Identify which cell holds the provided text, then report its [X, Y] central coordinate. 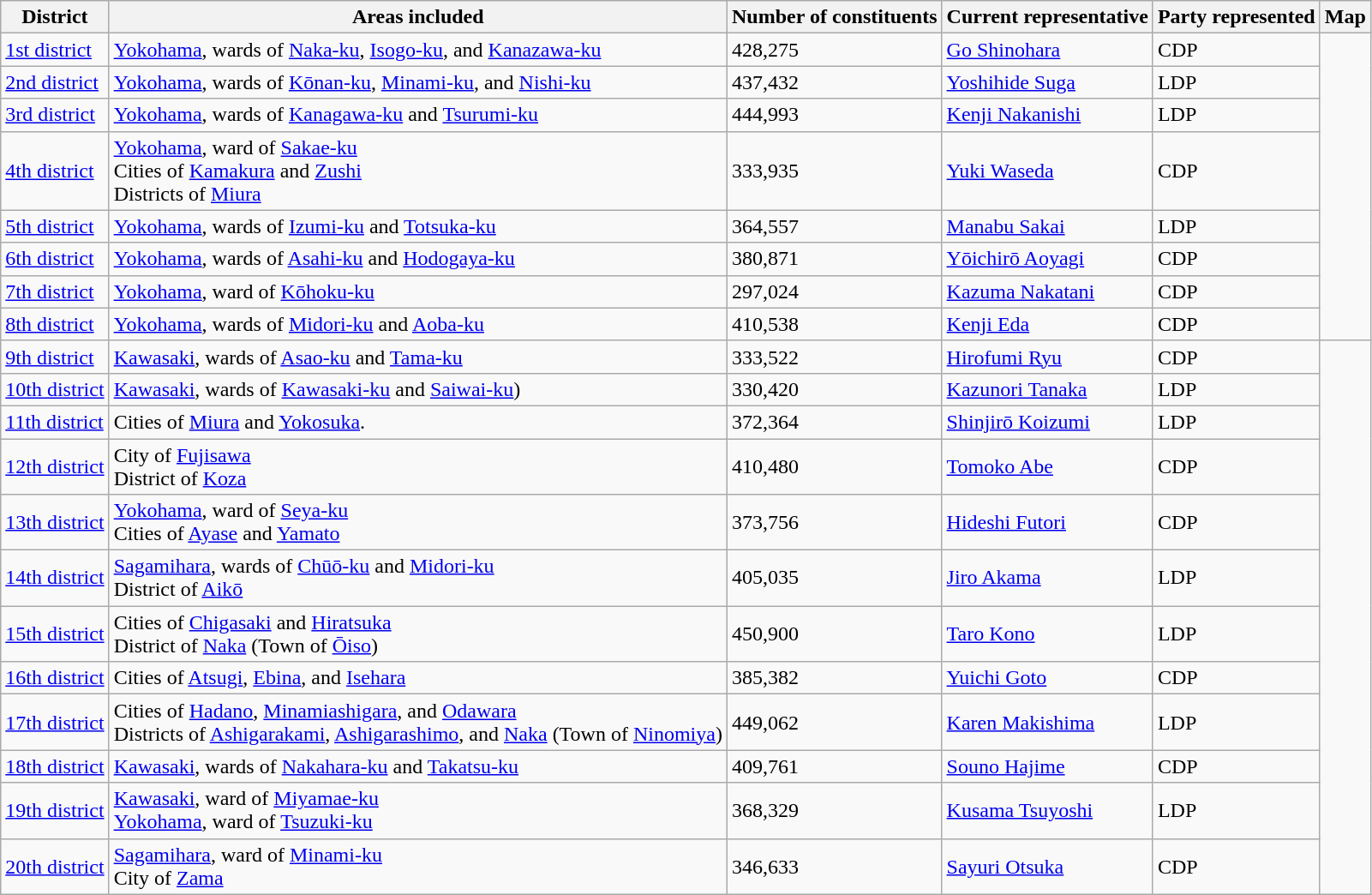
Tomoko Abe [1047, 466]
Sagamihara, ward of Minami-kuCity of Zama [418, 866]
9th district [55, 357]
8th district [55, 324]
Yokohama, ward of Seya-kuCities of Ayase and Yamato [418, 523]
13th district [55, 523]
385,382 [835, 678]
12th district [55, 466]
437,432 [835, 82]
Number of constituents [835, 17]
Current representative [1047, 17]
346,633 [835, 866]
Yoshihide Suga [1047, 82]
City of FujisawaDistrict of Koza [418, 466]
Yokohama, ward of Sakae-kuCities of Kamakura and ZushiDistricts of Miura [418, 171]
Yuki Waseda [1047, 171]
Yokohama, ward of Kōhoku-ku [418, 291]
Shinjirō Koizumi [1047, 422]
410,480 [835, 466]
Cities of Atsugi, Ebina, and Isehara [418, 678]
Yuichi Goto [1047, 678]
4th district [55, 171]
Map [1345, 17]
20th district [55, 866]
Yokohama, wards of Naka-ku, Isogo-ku, and Kanazawa-ku [418, 50]
410,538 [835, 324]
Kawasaki, wards of Kawasaki-ku and Saiwai-ku) [418, 389]
2nd district [55, 82]
Kawasaki, wards of Asao-ku and Tama-ku [418, 357]
Kawasaki, ward of Miyamae-kuYokohama, ward of Tsuzuki-ku [418, 811]
Souno Hajime [1047, 766]
Hirofumi Ryu [1047, 357]
Sayuri Otsuka [1047, 866]
11th district [55, 422]
Kenji Nakanishi [1047, 115]
Kenji Eda [1047, 324]
Cities of Miura and Yokosuka. [418, 422]
444,993 [835, 115]
Hideshi Futori [1047, 523]
330,420 [835, 389]
Manabu Sakai [1047, 226]
Yokohama, wards of Midori-ku and Aoba-ku [418, 324]
Jiro Akama [1047, 578]
297,024 [835, 291]
372,364 [835, 422]
Yōichirō Aoyagi [1047, 259]
Areas included [418, 17]
10th district [55, 389]
405,035 [835, 578]
333,935 [835, 171]
373,756 [835, 523]
Cities of Hadano, Minamiashigara, and OdawaraDistricts of Ashigarakami, Ashigarashimo, and Naka (Town of Ninomiya) [418, 722]
Go Shinohara [1047, 50]
District [55, 17]
Taro Kono [1047, 634]
18th district [55, 766]
5th district [55, 226]
16th district [55, 678]
380,871 [835, 259]
17th district [55, 722]
15th district [55, 634]
3rd district [55, 115]
19th district [55, 811]
Yokohama, wards of Izumi-ku and Totsuka-ku [418, 226]
Kawasaki, wards of Nakahara-ku and Takatsu-ku [418, 766]
428,275 [835, 50]
409,761 [835, 766]
Yokohama, wards of Asahi-ku and Hodogaya-ku [418, 259]
450,900 [835, 634]
1st district [55, 50]
449,062 [835, 722]
Kazuma Nakatani [1047, 291]
Yokohama, wards of Kōnan-ku, Minami-ku, and Nishi-ku [418, 82]
333,522 [835, 357]
Cities of Chigasaki and HiratsukaDistrict of Naka (Town of Ōiso) [418, 634]
Kusama Tsuyoshi [1047, 811]
364,557 [835, 226]
Karen Makishima [1047, 722]
Sagamihara, wards of Chūō-ku and Midori-kuDistrict of Aikō [418, 578]
14th district [55, 578]
7th district [55, 291]
Yokohama, wards of Kanagawa-ku and Tsurumi-ku [418, 115]
368,329 [835, 811]
6th district [55, 259]
Party represented [1236, 17]
Kazunori Tanaka [1047, 389]
